Find where the given text appears and provide that cell's center as (X, Y) coordinate. 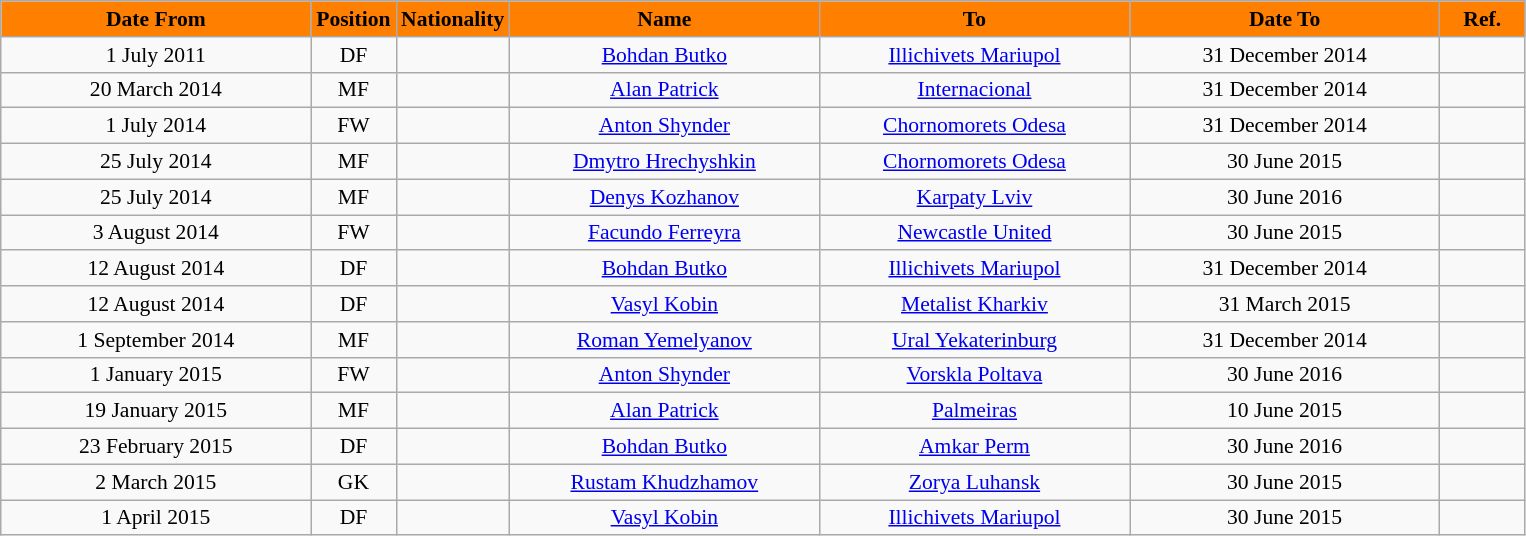
GK (354, 482)
Palmeiras (974, 411)
Name (664, 19)
Newcastle United (974, 233)
Facundo Ferreyra (664, 233)
Karpaty Lviv (974, 197)
Denys Kozhanov (664, 197)
31 March 2015 (1285, 304)
Vorskla Poltava (974, 375)
Roman Yemelyanov (664, 340)
10 June 2015 (1285, 411)
Date From (156, 19)
Rustam Khudzhamov (664, 482)
Zorya Luhansk (974, 482)
Dmytro Hrechyshkin (664, 162)
1 April 2015 (156, 518)
2 March 2015 (156, 482)
Internacional (974, 90)
20 March 2014 (156, 90)
1 July 2011 (156, 55)
1 January 2015 (156, 375)
1 July 2014 (156, 126)
Amkar Perm (974, 447)
19 January 2015 (156, 411)
Nationality (452, 19)
Metalist Kharkiv (974, 304)
Ural Yekaterinburg (974, 340)
To (974, 19)
3 August 2014 (156, 233)
Ref. (1482, 19)
1 September 2014 (156, 340)
Position (354, 19)
23 February 2015 (156, 447)
Date To (1285, 19)
